Find where the given text appears and provide that cell's center as (x, y) coordinate. 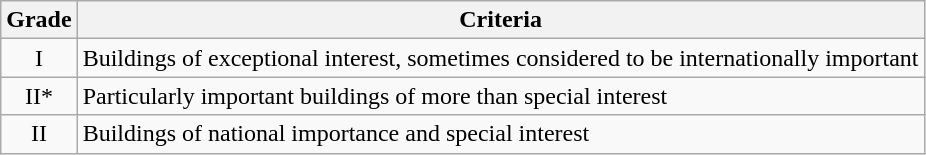
II* (39, 96)
II (39, 134)
Buildings of national importance and special interest (500, 134)
Criteria (500, 20)
Grade (39, 20)
Buildings of exceptional interest, sometimes considered to be internationally important (500, 58)
I (39, 58)
Particularly important buildings of more than special interest (500, 96)
